Output the [X, Y] coordinate of the center of the cell containing the given text.  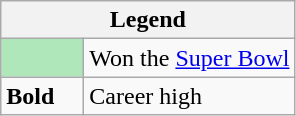
Bold [42, 96]
Legend [148, 20]
Career high [190, 96]
Won the Super Bowl [190, 58]
